Detect which cell encompasses the target text, then output its [x, y] center coordinate. 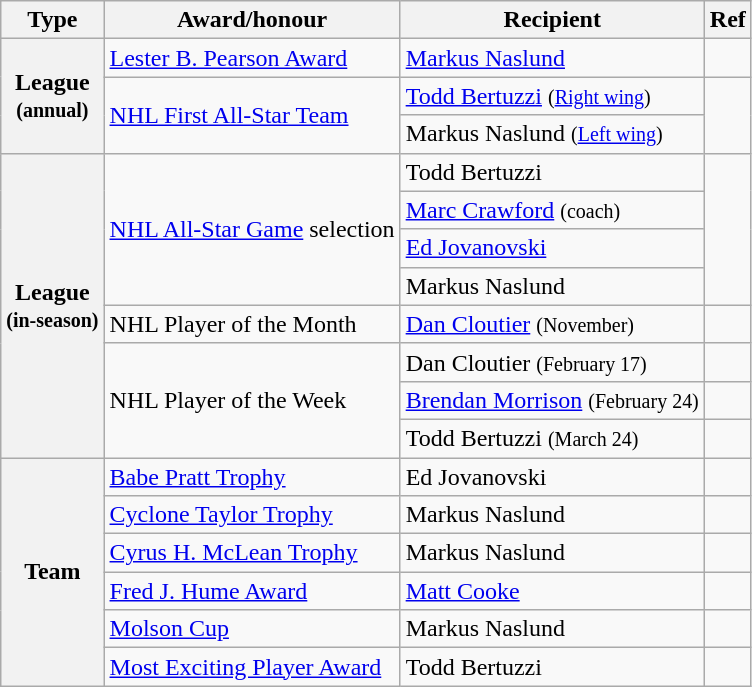
Cyrus H. McLean Trophy [252, 553]
League(annual) [52, 96]
Fred J. Hume Award [252, 591]
Babe Pratt Trophy [252, 477]
Cyclone Taylor Trophy [252, 515]
Dan Cloutier (February 17) [552, 362]
Team [52, 572]
Type [52, 20]
Lester B. Pearson Award [252, 58]
Matt Cooke [552, 591]
NHL Player of the Month [252, 324]
NHL Player of the Week [252, 400]
Todd Bertuzzi (March 24) [552, 438]
Dan Cloutier (November) [552, 324]
Award/honour [252, 20]
NHL All-Star Game selection [252, 229]
Recipient [552, 20]
Ref [728, 20]
NHL First All-Star Team [252, 115]
League(in-season) [52, 305]
Todd Bertuzzi (Right wing) [552, 96]
Marc Crawford (coach) [552, 210]
Markus Naslund (Left wing) [552, 134]
Most Exciting Player Award [252, 667]
Brendan Morrison (February 24) [552, 400]
Molson Cup [252, 629]
